Capture the cell that displays the provided text and extract its [x, y] central coordinate. 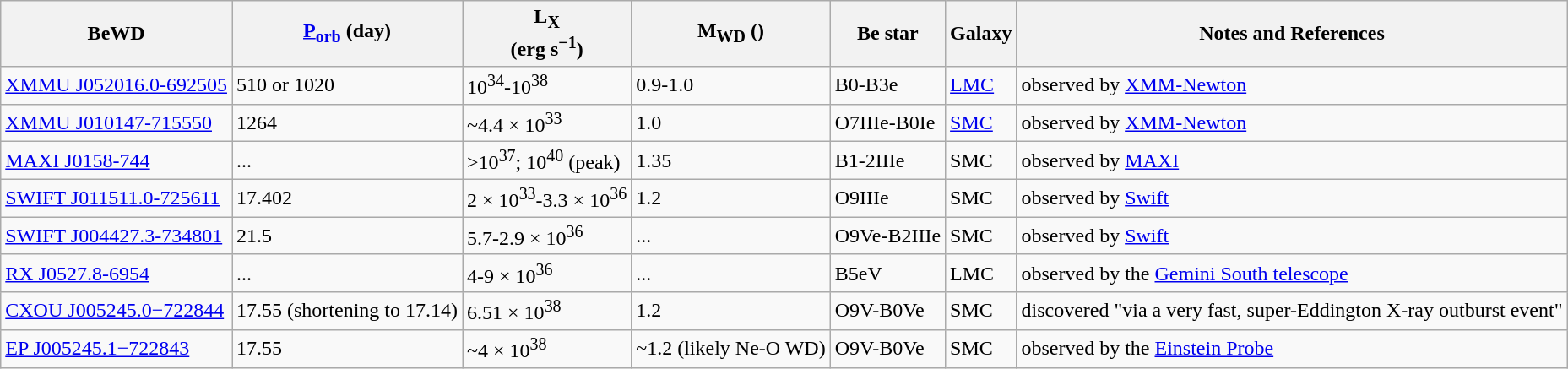
Galaxy [981, 34]
510 or 1020 [346, 86]
17.55 (shortening to 17.14) [346, 311]
SWIFT J011511.0-725611 [117, 198]
Notes and References [1292, 34]
LX(erg s−1) [547, 34]
CXOU J005245.0−722844 [117, 311]
6.51 × 1038 [547, 311]
~4 × 1038 [547, 348]
21.5 [346, 236]
4-9 × 1036 [547, 274]
1.35 [731, 160]
MWD () [731, 34]
observed by MAXI [1292, 160]
5.7-2.9 × 1036 [547, 236]
RX J0527.8-6954 [117, 274]
XMMU J052016.0-692505 [117, 86]
EP J005245.1−722843 [117, 348]
O9IIIe [887, 198]
O9Ve-B2IIIe [887, 236]
observed by the Gemini South telescope [1292, 274]
BeWD [117, 34]
~1.2 (likely Ne-O WD) [731, 348]
2 × 1033-3.3 × 1036 [547, 198]
B0-B3e [887, 86]
O7IIIe-B0Ie [887, 123]
1264 [346, 123]
B5eV [887, 274]
1.0 [731, 123]
XMMU J010147-715550 [117, 123]
1034-1038 [547, 86]
Be star [887, 34]
Porb (day) [346, 34]
observed by the Einstein Probe [1292, 348]
MAXI J0158-744 [117, 160]
~4.4 × 1033 [547, 123]
B1-2IIIe [887, 160]
17.55 [346, 348]
discovered "via a very fast, super-Eddington X-ray outburst event" [1292, 311]
SWIFT J004427.3-734801 [117, 236]
>1037; 1040 (peak) [547, 160]
0.9-1.0 [731, 86]
17.402 [346, 198]
